Find where the given text appears and provide that cell's center as (X, Y) coordinate. 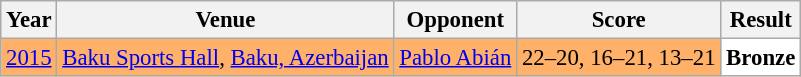
Bronze (761, 58)
2015 (29, 58)
Pablo Abián (456, 58)
22–20, 16–21, 13–21 (619, 58)
Opponent (456, 20)
Baku Sports Hall, Baku, Azerbaijan (226, 58)
Score (619, 20)
Venue (226, 20)
Result (761, 20)
Year (29, 20)
